For the text-containing cell, return its midpoint in (x, y) coordinate format. 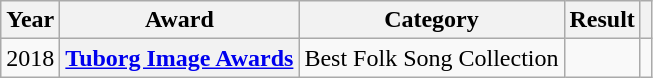
Year (30, 20)
Result (602, 20)
Award (180, 20)
Best Folk Song Collection (432, 58)
2018 (30, 58)
Category (432, 20)
Tuborg Image Awards (180, 58)
